Pinpoint the cell where the given text exists, returning its [x, y] midpoint coordinate. 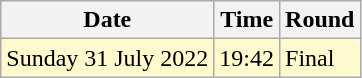
19:42 [247, 58]
Time [247, 20]
Round [320, 20]
Final [320, 58]
Sunday 31 July 2022 [108, 58]
Date [108, 20]
